Return (X, Y) of the center of cell containing provided text 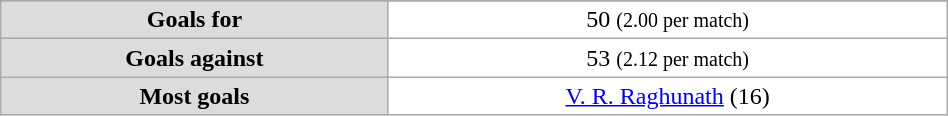
Goals for (194, 20)
V. R. Raghunath (16) (668, 96)
50 (2.00 per match) (668, 20)
53 (2.12 per match) (668, 58)
Most goals (194, 96)
Goals against (194, 58)
